From the cell containing the given text, extract its center point as (X, Y) coordinate. 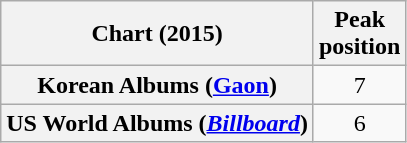
Peakposition (359, 34)
Chart (2015) (158, 34)
7 (359, 85)
US World Albums (Billboard) (158, 123)
Korean Albums (Gaon) (158, 85)
6 (359, 123)
